Search for the cell housing the specified text and yield its (X, Y) center coordinate. 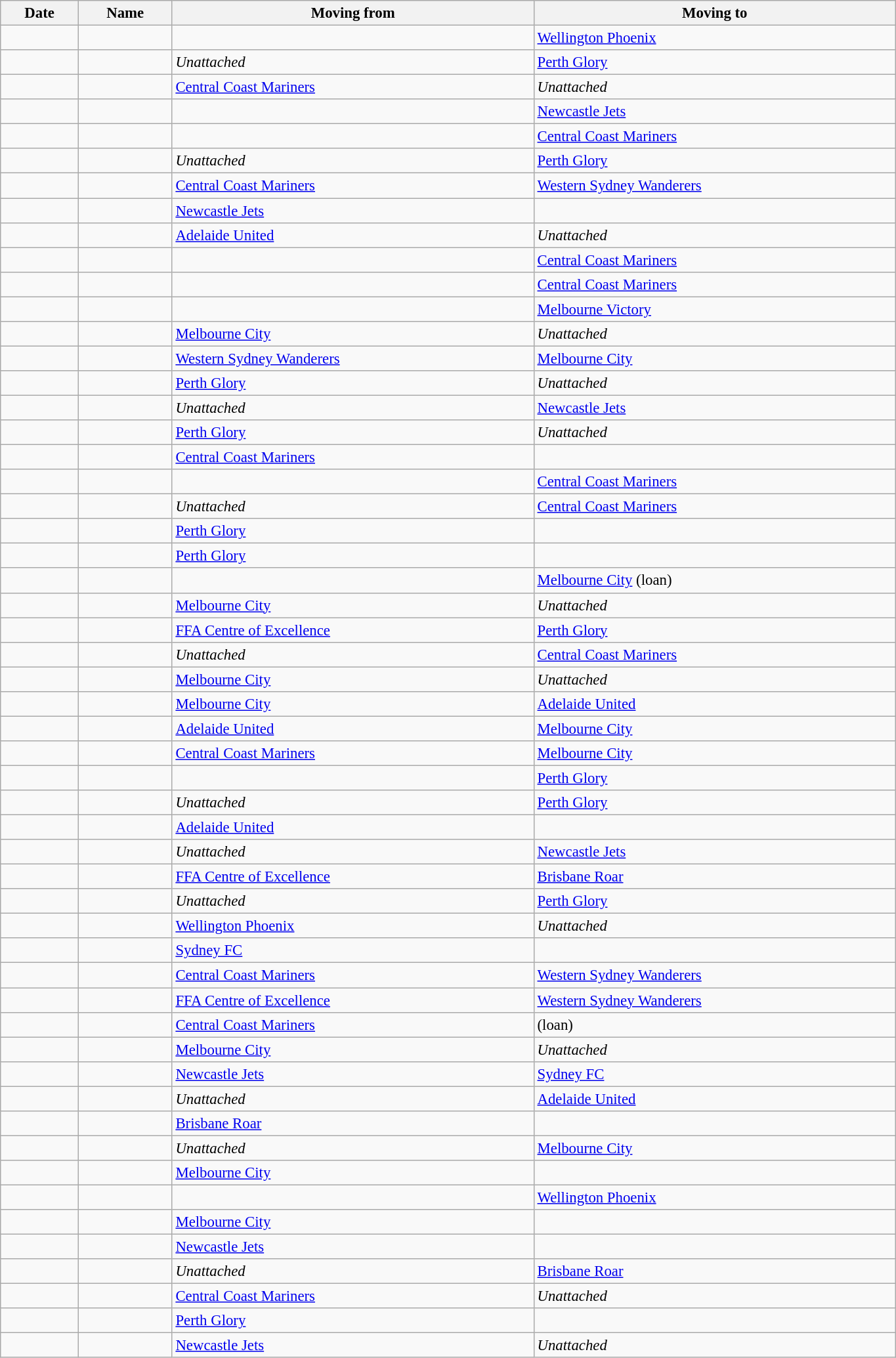
Moving to (714, 13)
Moving from (353, 13)
Date (39, 13)
(loan) (714, 1025)
Melbourne City (loan) (714, 581)
Melbourne Victory (714, 309)
Name (125, 13)
